Capture the cell that displays the provided text and extract its [X, Y] central coordinate. 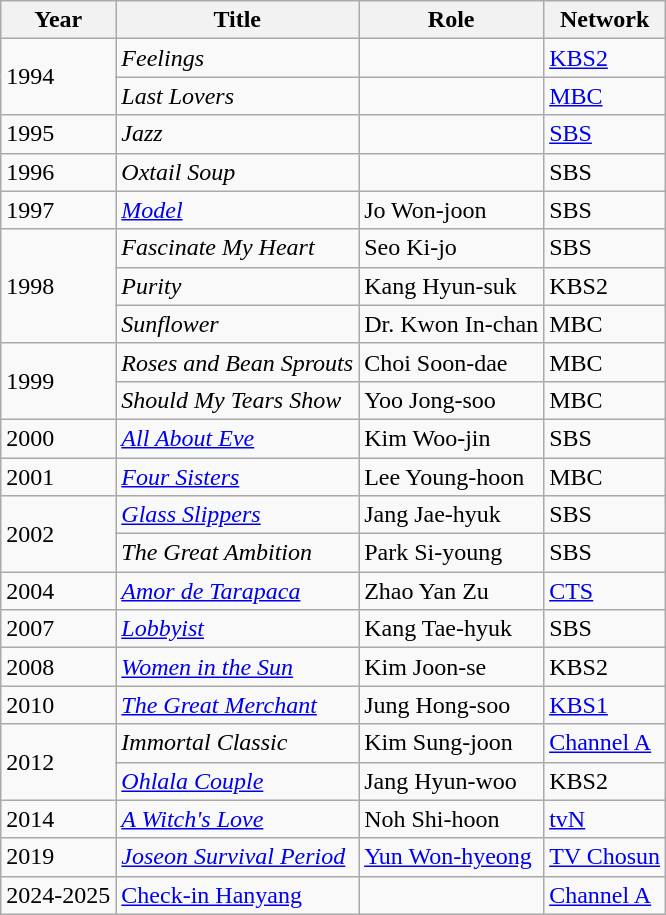
The Great Merchant [238, 705]
Yoo Jong-soo [452, 400]
1998 [58, 286]
All About Eve [238, 438]
Kang Tae-hyuk [452, 629]
Kim Woo-jin [452, 438]
Yun Won-hyeong [452, 857]
Noh Shi-hoon [452, 819]
Lee Young-hoon [452, 477]
Network [605, 20]
1997 [58, 210]
Purity [238, 286]
A Witch's Love [238, 819]
Should My Tears Show [238, 400]
KBS1 [605, 705]
2004 [58, 591]
Glass Slippers [238, 515]
2001 [58, 477]
Jazz [238, 134]
1996 [58, 172]
Dr. Kwon In-chan [452, 324]
2024-2025 [58, 895]
1999 [58, 381]
Kim Joon-se [452, 667]
Sunflower [238, 324]
2000 [58, 438]
Last Lovers [238, 96]
2012 [58, 762]
2010 [58, 705]
Amor de Tarapaca [238, 591]
Jo Won-joon [452, 210]
1995 [58, 134]
Year [58, 20]
1994 [58, 77]
Kim Sung-joon [452, 743]
2002 [58, 534]
Women in the Sun [238, 667]
Park Si-young [452, 553]
Immortal Classic [238, 743]
Jung Hong-soo [452, 705]
Ohlala Couple [238, 781]
Title [238, 20]
Check-in Hanyang [238, 895]
Role [452, 20]
tvN [605, 819]
Model [238, 210]
Zhao Yan Zu [452, 591]
Feelings [238, 58]
Oxtail Soup [238, 172]
Four Sisters [238, 477]
2014 [58, 819]
2019 [58, 857]
Kang Hyun-suk [452, 286]
Roses and Bean Sprouts [238, 362]
Choi Soon-dae [452, 362]
Fascinate My Heart [238, 248]
TV Chosun [605, 857]
2007 [58, 629]
CTS [605, 591]
Lobbyist [238, 629]
2008 [58, 667]
The Great Ambition [238, 553]
Jang Jae-hyuk [452, 515]
Joseon Survival Period [238, 857]
Jang Hyun-woo [452, 781]
Seo Ki-jo [452, 248]
